For the text-containing cell, return its midpoint in [x, y] coordinate format. 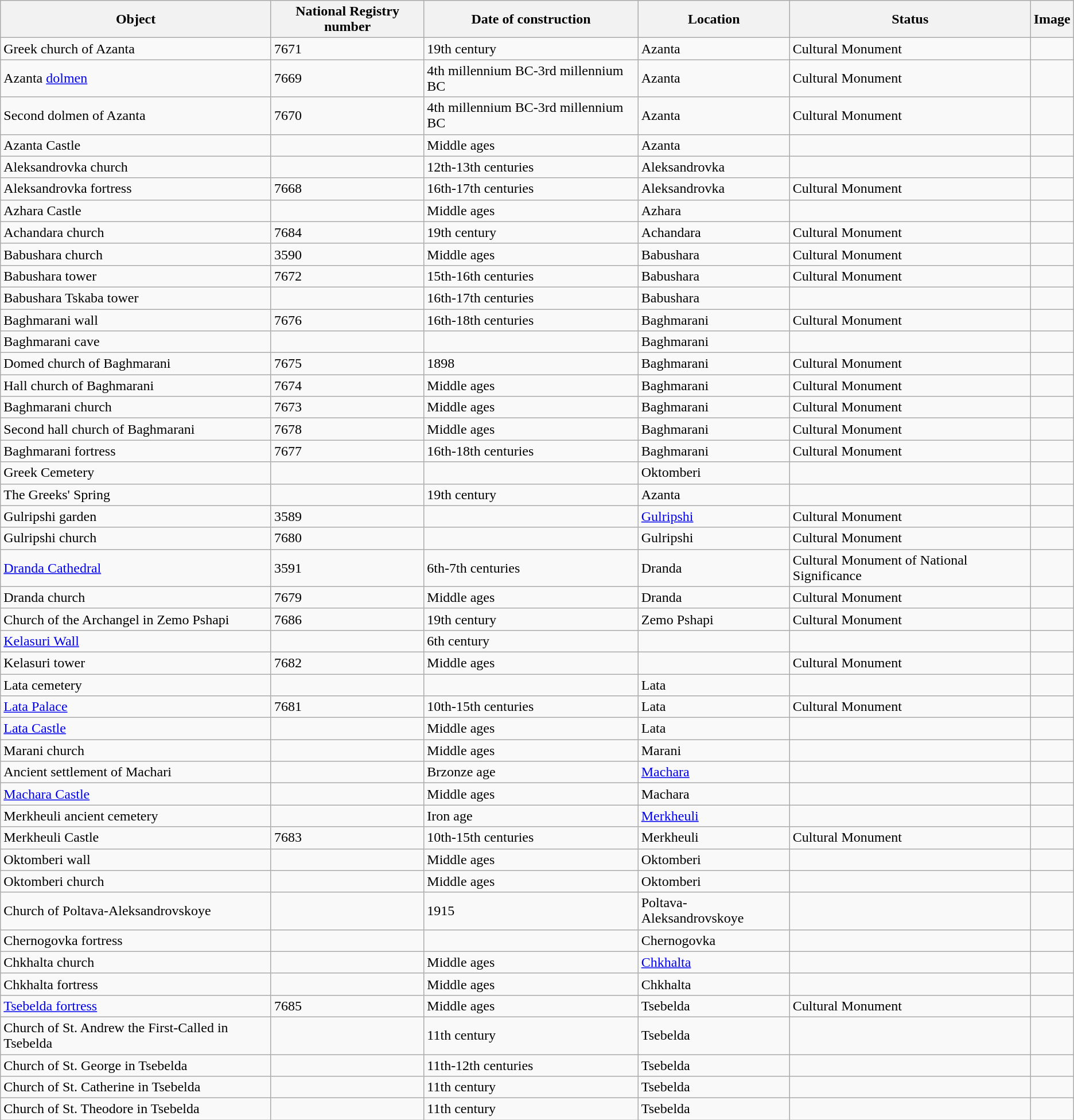
Brzonze age [531, 772]
Chernogovka fortress [136, 940]
The Greeks' Spring [136, 495]
Lata Castle [136, 729]
Marani church [136, 750]
7671 [347, 49]
7679 [347, 597]
Merkheuli Castle [136, 838]
7675 [347, 364]
1915 [531, 911]
7683 [347, 838]
3590 [347, 254]
Iron age [531, 816]
Church of the Archangel in Zemo Pshapi [136, 619]
National Registry number [347, 20]
7672 [347, 276]
Dranda Cathedral [136, 568]
Greek Cemetery [136, 473]
Oktomberi church [136, 881]
7682 [347, 663]
Church of St. George in Tsebelda [136, 1065]
7673 [347, 407]
7680 [347, 538]
Chernogovka [714, 940]
Aleksandrovka church [136, 167]
Machara Castle [136, 794]
Azhara [714, 211]
7678 [347, 429]
6th century [531, 641]
Ancient settlement of Machari [136, 772]
12th-13th centuries [531, 167]
Azhara Castle [136, 211]
7684 [347, 232]
Poltava-Aleksandrovskoye [714, 911]
Lata Palace [136, 707]
7668 [347, 189]
Merkheuli ancient cemetery [136, 816]
Baghmarani cave [136, 342]
Gulripshi garden [136, 516]
Marani [714, 750]
11th-12th centuries [531, 1065]
Oktomberi wall [136, 860]
7669 [347, 78]
7685 [347, 1006]
15th-16th centuries [531, 276]
Baghmarani wall [136, 320]
7681 [347, 707]
Achandara [714, 232]
Church of Poltava-Aleksandrovskoye [136, 911]
Image [1052, 20]
Azanta dolmen [136, 78]
Chkhalta fortress [136, 984]
Chkhalta church [136, 962]
Church of St. Theodore in Tsebelda [136, 1109]
Baghmarani fortress [136, 451]
1898 [531, 364]
Baghmarani church [136, 407]
Gulripshi church [136, 538]
Second hall church of Baghmarani [136, 429]
Date of construction [531, 20]
Aleksandrovka fortress [136, 189]
Kelasuri tower [136, 663]
6th-7th centuries [531, 568]
Domed church of Baghmarani [136, 364]
Church of St. Catherine in Tsebelda [136, 1087]
7674 [347, 386]
7676 [347, 320]
Dranda church [136, 597]
Second dolmen of Azanta [136, 116]
Lata cemetery [136, 685]
Azanta Castle [136, 145]
7670 [347, 116]
Babushara tower [136, 276]
Object [136, 20]
Status [910, 20]
Location [714, 20]
7686 [347, 619]
Hall church of Baghmarani [136, 386]
3589 [347, 516]
Tsebelda fortress [136, 1006]
Cultural Monument of National Significance [910, 568]
Greek church of Azanta [136, 49]
Babushara Tskaba tower [136, 298]
Church of St. Andrew the First-Called in Tsebelda [136, 1035]
Babushara church [136, 254]
Kelasuri Wall [136, 641]
Achandara church [136, 232]
7677 [347, 451]
Zemo Pshapi [714, 619]
3591 [347, 568]
